Extract the (x, y) coordinate from the center of the cell holding the provided text.  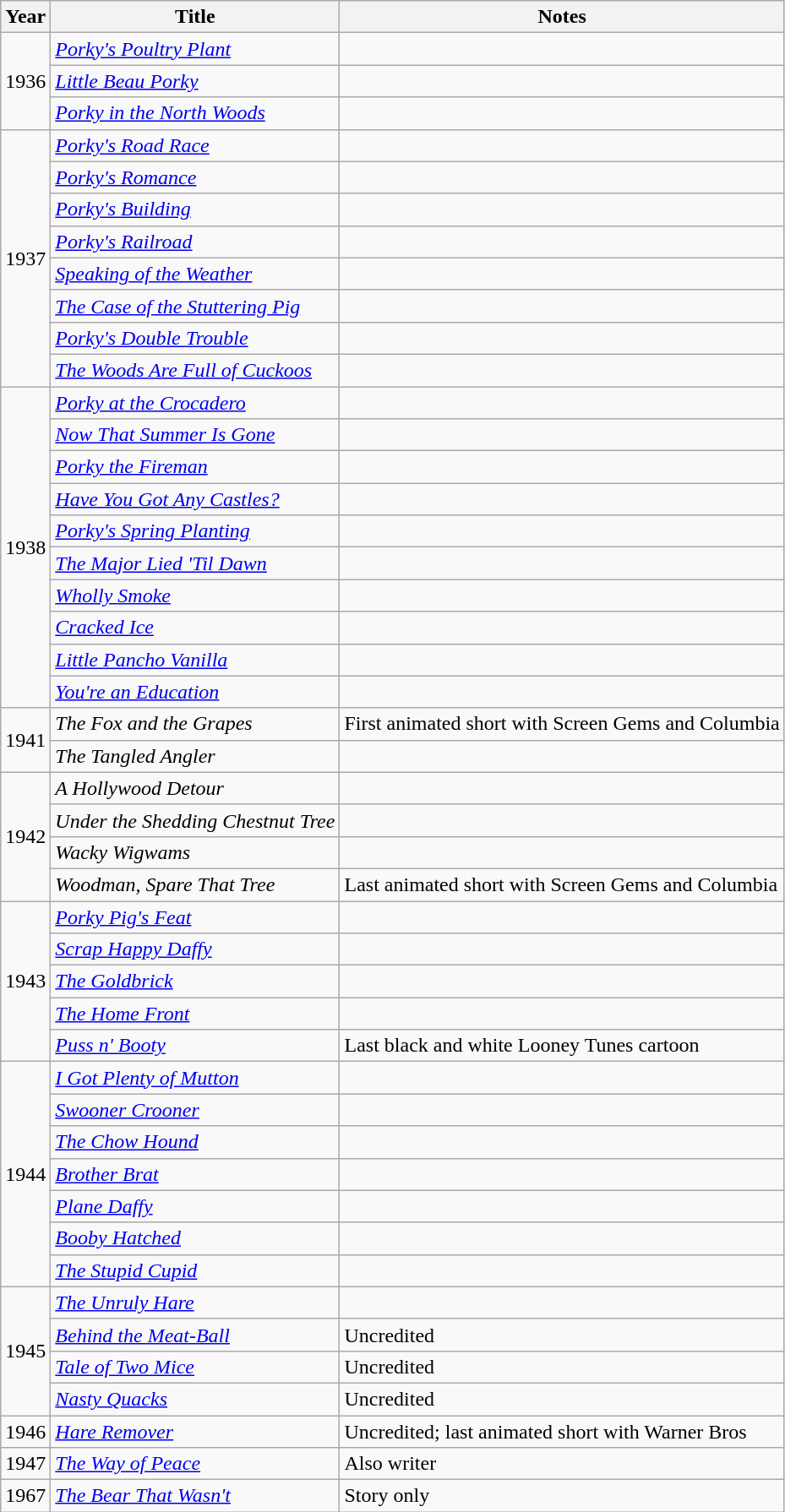
Porky Pig's Feat (195, 916)
Porky's Road Race (195, 145)
1946 (25, 1432)
Last animated short with Screen Gems and Columbia (562, 884)
Title (195, 17)
Booby Hatched (195, 1238)
Porky in the North Woods (195, 113)
Wholly Smoke (195, 596)
Have You Got Any Castles? (195, 499)
1936 (25, 81)
The Major Lied 'Til Dawn (195, 563)
Little Beau Porky (195, 81)
Under the Shedding Chestnut Tree (195, 820)
First animated short with Screen Gems and Columbia (562, 724)
1937 (25, 258)
Story only (562, 1496)
Little Pancho Vanilla (195, 660)
The Fox and the Grapes (195, 724)
The Stupid Cupid (195, 1270)
Last black and white Looney Tunes cartoon (562, 1046)
Porky at the Crocadero (195, 403)
Porky's Building (195, 209)
Plane Daffy (195, 1206)
Woodman, Spare That Tree (195, 884)
Porky's Double Trouble (195, 338)
The Goldbrick (195, 982)
1967 (25, 1496)
Notes (562, 17)
The Way of Peace (195, 1464)
Now That Summer Is Gone (195, 435)
Year (25, 17)
Porky's Spring Planting (195, 531)
Speaking of the Weather (195, 274)
The Case of the Stuttering Pig (195, 306)
The Woods Are Full of Cuckoos (195, 370)
1942 (25, 836)
You're an Education (195, 692)
Nasty Quacks (195, 1399)
The Home Front (195, 1014)
The Unruly Hare (195, 1303)
1943 (25, 981)
Brother Brat (195, 1174)
Wacky Wigwams (195, 852)
Porky's Poultry Plant (195, 49)
Also writer (562, 1464)
Porky the Fireman (195, 467)
1945 (25, 1351)
Tale of Two Mice (195, 1367)
1941 (25, 740)
1938 (25, 547)
The Tangled Angler (195, 756)
The Chow Hound (195, 1142)
Hare Remover (195, 1432)
Swooner Crooner (195, 1110)
Uncredited; last animated short with Warner Bros (562, 1432)
I Got Plenty of Mutton (195, 1078)
A Hollywood Detour (195, 788)
Porky's Romance (195, 177)
Puss n' Booty (195, 1046)
Scrap Happy Daffy (195, 949)
1944 (25, 1174)
The Bear That Wasn't (195, 1496)
Cracked Ice (195, 628)
Behind the Meat-Ball (195, 1335)
Porky's Railroad (195, 242)
1947 (25, 1464)
